Detect which cell encompasses the target text, then output its (X, Y) center coordinate. 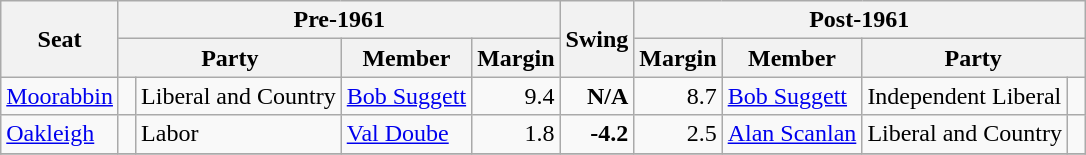
N/A (597, 96)
Pre-1961 (339, 20)
Labor (239, 134)
Alan Scanlan (792, 134)
Independent Liberal (965, 96)
Seat (60, 39)
Moorabbin (60, 96)
1.8 (516, 134)
Oakleigh (60, 134)
-4.2 (597, 134)
2.5 (678, 134)
8.7 (678, 96)
Swing (597, 39)
9.4 (516, 96)
Post-1961 (860, 20)
Val Doube (406, 134)
